Detect which cell encompasses the target text, then output its [X, Y] center coordinate. 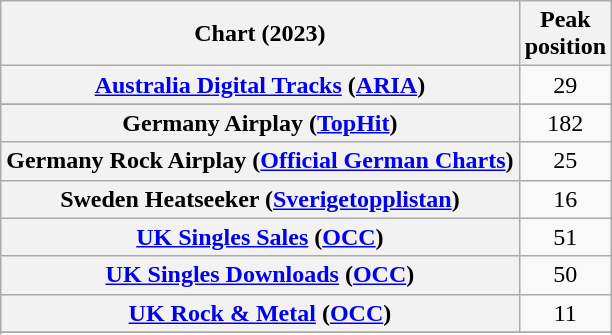
29 [565, 85]
51 [565, 237]
Chart (2023) [260, 34]
UK Rock & Metal (OCC) [260, 313]
11 [565, 313]
UK Singles Sales (OCC) [260, 237]
16 [565, 199]
25 [565, 161]
Germany Rock Airplay (Official German Charts) [260, 161]
Australia Digital Tracks (ARIA) [260, 85]
UK Singles Downloads (OCC) [260, 275]
50 [565, 275]
Peakposition [565, 34]
Germany Airplay (TopHit) [260, 123]
182 [565, 123]
Sweden Heatseeker (Sverigetopplistan) [260, 199]
